Return [X, Y] of the center of cell containing provided text 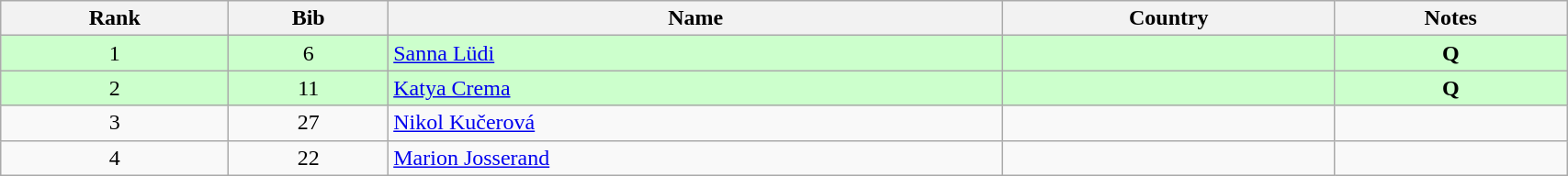
1 [115, 53]
Bib [309, 18]
6 [309, 53]
Notes [1451, 18]
Rank [115, 18]
Nikol Kučerová [696, 123]
27 [309, 123]
22 [309, 158]
Marion Josserand [696, 158]
Katya Crema [696, 88]
4 [115, 158]
Name [696, 18]
Country [1168, 18]
11 [309, 88]
Sanna Lüdi [696, 53]
3 [115, 123]
2 [115, 88]
